Scan for the cell matching the given text and deliver its [x, y] coordinate at center. 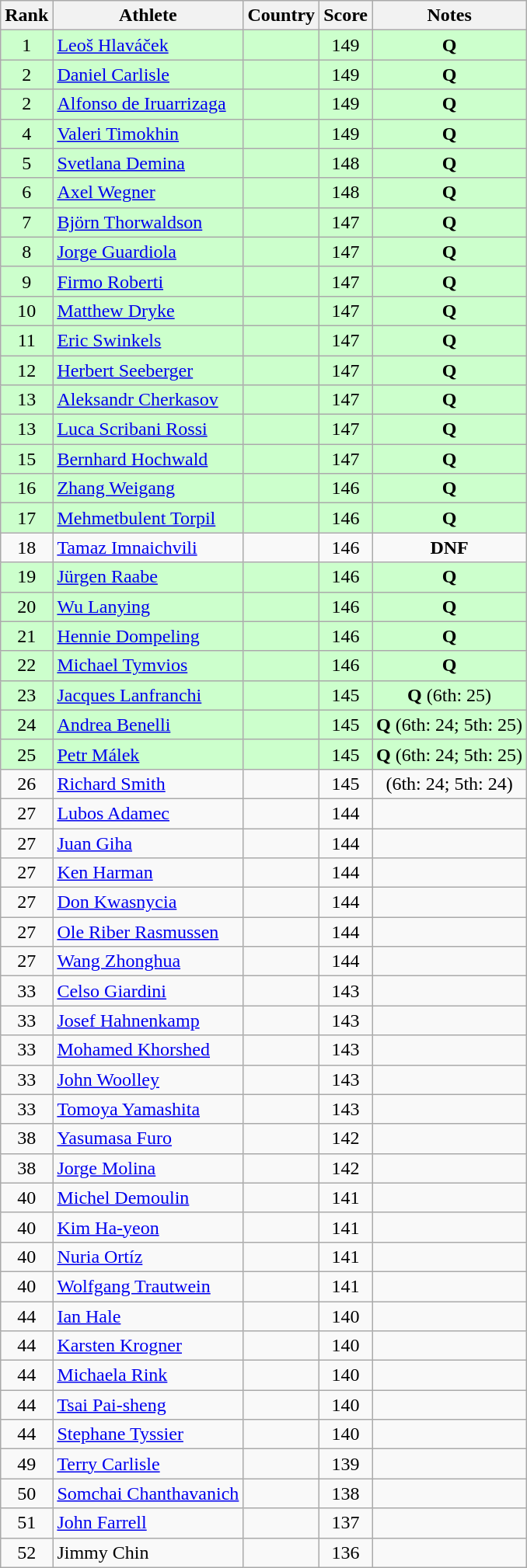
Axel Wegner [148, 193]
17 [26, 518]
6 [26, 193]
Jürgen Raabe [148, 577]
26 [26, 784]
John Farrell [148, 1523]
Wolfgang Trautwein [148, 1286]
Luca Scribani Rossi [148, 429]
Stephane Tyssier [148, 1434]
16 [26, 488]
18 [26, 548]
Jorge Guardiola [148, 252]
5 [26, 163]
23 [26, 695]
Wang Zhonghua [148, 961]
136 [346, 1552]
49 [26, 1464]
Q (6th: 25) [449, 695]
DNF [449, 548]
Bernhard Hochwald [148, 459]
Jimmy Chin [148, 1552]
25 [26, 754]
15 [26, 459]
Petr Málek [148, 754]
Country [281, 16]
7 [26, 222]
52 [26, 1552]
4 [26, 134]
Somchai Chanthavanich [148, 1493]
51 [26, 1523]
(6th: 24; 5th: 24) [449, 784]
Jacques Lanfranchi [148, 695]
10 [26, 311]
Eric Swinkels [148, 340]
Score [346, 16]
Yasumasa Furo [148, 1139]
Tamaz Imnaichvili [148, 548]
Celso Giardini [148, 991]
Michel Demoulin [148, 1198]
Valeri Timokhin [148, 134]
Jorge Molina [148, 1168]
Tomoya Yamashita [148, 1109]
Tsai Pai-sheng [148, 1405]
Aleksandr Cherkasov [148, 400]
Karsten Krogner [148, 1346]
Hennie Dompeling [148, 636]
Mehmetbulent Torpil [148, 518]
Daniel Carlisle [148, 75]
12 [26, 370]
Mohamed Khorshed [148, 1050]
1 [26, 45]
Michaela Rink [148, 1375]
Björn Thorwaldson [148, 222]
Nuria Ortíz [148, 1257]
Firmo Roberti [148, 281]
Wu Lanying [148, 607]
Ken Harman [148, 873]
Ian Hale [148, 1316]
9 [26, 281]
Alfonso de Iruarrizaga [148, 104]
Herbert Seeberger [148, 370]
137 [346, 1523]
11 [26, 340]
8 [26, 252]
22 [26, 666]
Svetlana Demina [148, 163]
Notes [449, 16]
19 [26, 577]
Matthew Dryke [148, 311]
50 [26, 1493]
Josef Hahnenkamp [148, 1020]
Kim Ha-yeon [148, 1227]
Andrea Benelli [148, 725]
138 [346, 1493]
Rank [26, 16]
Michael Tymvios [148, 666]
139 [346, 1464]
24 [26, 725]
John Woolley [148, 1080]
Lubos Adamec [148, 813]
20 [26, 607]
Juan Giha [148, 843]
Terry Carlisle [148, 1464]
Leoš Hlaváček [148, 45]
Ole Riber Rasmussen [148, 932]
Don Kwasnycia [148, 902]
Richard Smith [148, 784]
21 [26, 636]
Athlete [148, 16]
Zhang Weigang [148, 488]
